Locate the cell with the specified text and output its (X, Y) center coordinate. 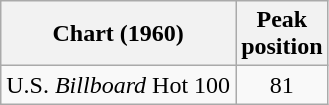
Chart (1960) (118, 34)
Peakposition (282, 34)
U.S. Billboard Hot 100 (118, 85)
81 (282, 85)
